Scan for the cell matching the given text and deliver its [x, y] coordinate at center. 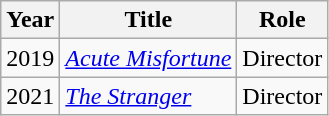
Title [148, 20]
Role [282, 20]
The Stranger [148, 96]
2021 [30, 96]
2019 [30, 58]
Year [30, 20]
Acute Misfortune [148, 58]
